Return the [X, Y] coordinate for the center point of the cell that contains the specified text.  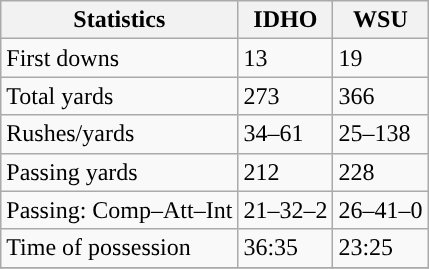
21–32–2 [286, 210]
Total yards [120, 96]
Rushes/yards [120, 134]
25–138 [380, 134]
212 [286, 172]
228 [380, 172]
23:25 [380, 248]
Passing yards [120, 172]
First downs [120, 58]
Time of possession [120, 248]
13 [286, 58]
Statistics [120, 20]
26–41–0 [380, 210]
36:35 [286, 248]
Passing: Comp–Att–Int [120, 210]
273 [286, 96]
366 [380, 96]
IDHO [286, 20]
34–61 [286, 134]
19 [380, 58]
WSU [380, 20]
